Scan for the cell matching the given text and deliver its (X, Y) coordinate at center. 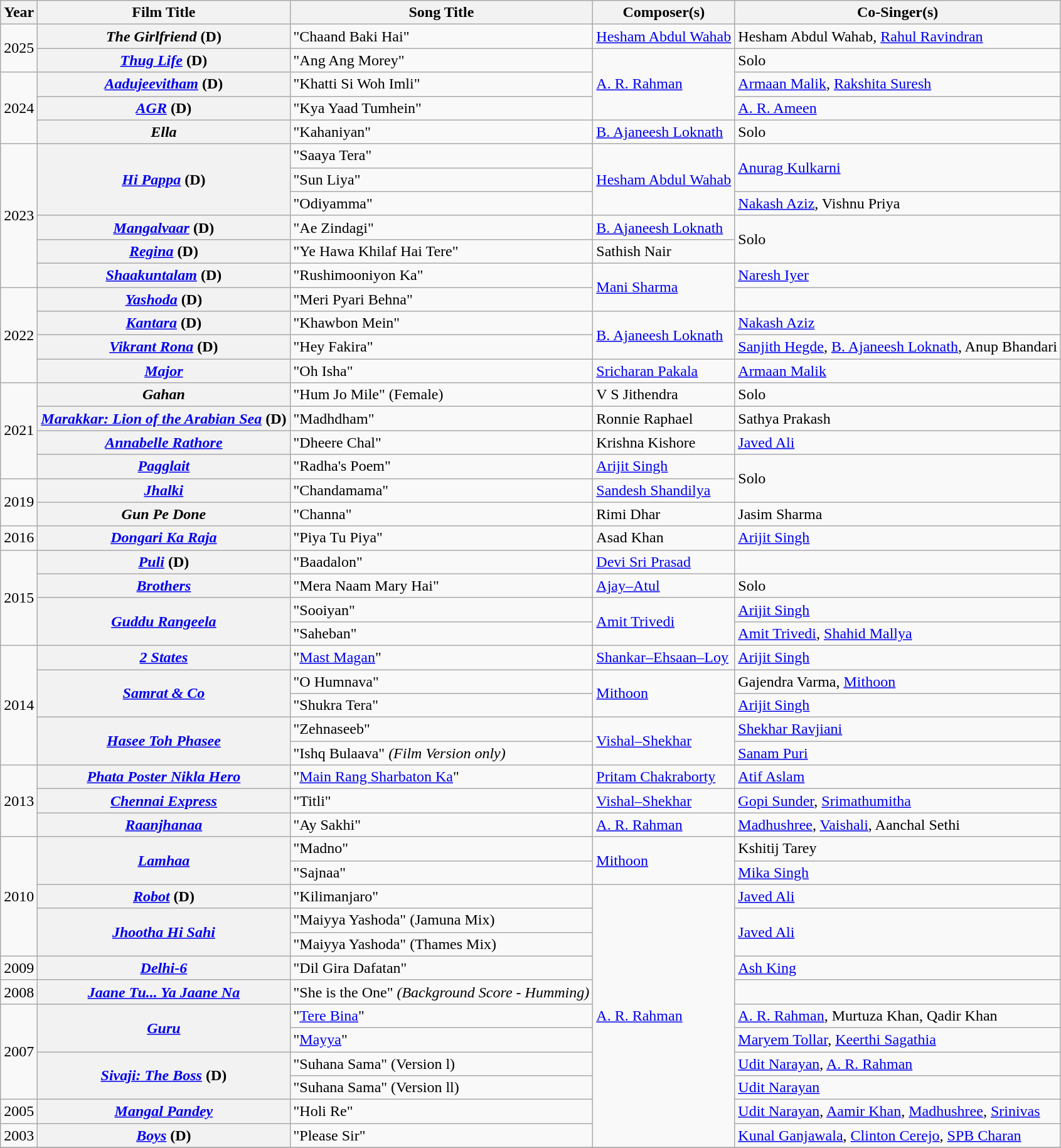
Guddu Rangeela (164, 621)
2025 (19, 48)
Co-Singer(s) (898, 13)
"Holi Re" (442, 1112)
Naresh Iyer (898, 275)
2021 (19, 431)
Amit Trivedi, Shahid Mallya (898, 633)
"Piya Tu Piya" (442, 538)
Annabelle Rathore (164, 443)
Jhootha Hi Sahi (164, 932)
Raanjhanaa (164, 825)
Gajendra Varma, Mithoon (898, 681)
2019 (19, 502)
2015 (19, 598)
"Main Rang Sharbaton Ka" (442, 777)
Boys (D) (164, 1135)
Hesham Abdul Wahab, Rahul Ravindran (898, 36)
"Shukra Tera" (442, 705)
Udit Narayan, A. R. Rahman (898, 1064)
Maryem Tollar, Keerthi Sagathia (898, 1039)
"Radha's Poem" (442, 466)
2 States (164, 657)
Shekhar Ravjiani (898, 729)
"She is the One" (Background Score - Humming) (442, 992)
Hasee Toh Phasee (164, 741)
"Ye Hawa Khilaf Hai Tere" (442, 251)
Yashoda (D) (164, 299)
Jasim Sharma (898, 514)
2009 (19, 968)
Pagglait (164, 466)
Marakkar: Lion of the Arabian Sea (D) (164, 419)
"Kilimanjaro" (442, 896)
Krishna Kishore (664, 443)
Ajay–Atul (664, 586)
"Baadalon" (442, 562)
Puli (D) (164, 562)
AGR (D) (164, 108)
Kunal Ganjawala, Clinton Cerejo, SPB Charan (898, 1135)
Chennai Express (164, 801)
Armaan Malik (898, 371)
Major (164, 371)
Sathish Nair (664, 251)
"Khawbon Mein" (442, 323)
2023 (19, 215)
Sricharan Pakala (664, 371)
Armaan Malik, Rakshita Suresh (898, 84)
Song Title (442, 13)
"Suhana Sama" (Version ll) (442, 1088)
Jhalki (164, 490)
Year (19, 13)
"Madhdham" (442, 419)
Mani Sharma (664, 287)
Ella (164, 132)
Aadujeevitham (D) (164, 84)
"Maiyya Yashoda" (Thames Mix) (442, 944)
2022 (19, 335)
"Dil Gira Dafatan" (442, 968)
2007 (19, 1051)
Asad Khan (664, 538)
Amit Trivedi (664, 621)
Sivaji: The Boss (D) (164, 1076)
Ash King (898, 968)
"Sajnaa" (442, 872)
2014 (19, 705)
"Titli" (442, 801)
2016 (19, 538)
2005 (19, 1112)
"Mast Magan" (442, 657)
Dongari Ka Raja (164, 538)
Mika Singh (898, 872)
"Saheban" (442, 633)
"Oh Isha" (442, 371)
Film Title (164, 13)
Madhushree, Vaishali, Aanchal Sethi (898, 825)
"Hey Fakira" (442, 347)
Gopi Sunder, Srimathumitha (898, 801)
Robot (D) (164, 896)
"Ishq Bulaava" (Film Version only) (442, 753)
2003 (19, 1135)
Regina (D) (164, 251)
"Dheere Chal" (442, 443)
V S Jithendra (664, 395)
A. R. Rahman, Murtuza Khan, Qadir Khan (898, 1016)
Mangalvaar (D) (164, 227)
"Chandamama" (442, 490)
Kshitij Tarey (898, 849)
"Kya Yaad Tumhein" (442, 108)
"Kahaniyan" (442, 132)
"Madno" (442, 849)
"Hum Jo Mile" (Female) (442, 395)
Atif Aslam (898, 777)
Delhi-6 (164, 968)
The Girlfriend (D) (164, 36)
Anurag Kulkarni (898, 168)
2024 (19, 108)
"Tere Bina" (442, 1016)
Sanjith Hegde, B. Ajaneesh Loknath, Anup Bhandari (898, 347)
"Suhana Sama" (Version l) (442, 1064)
Guru (164, 1027)
2008 (19, 992)
Shankar–Ehsaan–Loy (664, 657)
"Meri Pyari Behna" (442, 299)
Hi Pappa (D) (164, 180)
Thug Life (D) (164, 60)
"Mera Naam Mary Hai" (442, 586)
"Zehnaseeb" (442, 729)
Nakash Aziz, Vishnu Priya (898, 203)
Udit Narayan, Aamir Khan, Madhushree, Srinivas (898, 1112)
Nakash Aziz (898, 323)
Gun Pe Done (164, 514)
Gahan (164, 395)
Composer(s) (664, 13)
"Chaand Baki Hai" (442, 36)
Jaane Tu... Ya Jaane Na (164, 992)
"Sooiyan" (442, 609)
"Sun Liya" (442, 180)
Sathya Prakash (898, 419)
"Mayya" (442, 1039)
Vikrant Rona (D) (164, 347)
Kantara (D) (164, 323)
"O Humnava" (442, 681)
Udit Narayan (898, 1088)
Ronnie Raphael (664, 419)
Lamhaa (164, 861)
"Ang Ang Morey" (442, 60)
Samrat & Co (164, 693)
Devi Sri Prasad (664, 562)
"Channa" (442, 514)
Sandesh Shandilya (664, 490)
Phata Poster Nikla Hero (164, 777)
"Ae Zindagi" (442, 227)
2013 (19, 801)
Pritam Chakraborty (664, 777)
A. R. Ameen (898, 108)
"Khatti Si Woh Imli" (442, 84)
Brothers (164, 586)
"Ay Sakhi" (442, 825)
"Odiyamma" (442, 203)
"Saaya Tera" (442, 156)
"Rushimooniyon Ka" (442, 275)
Sanam Puri (898, 753)
2010 (19, 896)
"Maiyya Yashoda" (Jamuna Mix) (442, 920)
Rimi Dhar (664, 514)
"Please Sir" (442, 1135)
Mangal Pandey (164, 1112)
Shaakuntalam (D) (164, 275)
